From the cell containing the given text, extract its center point as (X, Y) coordinate. 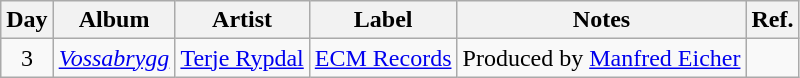
Artist (242, 20)
3 (27, 58)
Label (383, 20)
Notes (602, 20)
Vossabrygg (114, 58)
ECM Records (383, 58)
Produced by Manfred Eicher (602, 58)
Terje Rypdal (242, 58)
Ref. (772, 20)
Album (114, 20)
Day (27, 20)
